From the cell containing the given text, extract its center point as [x, y] coordinate. 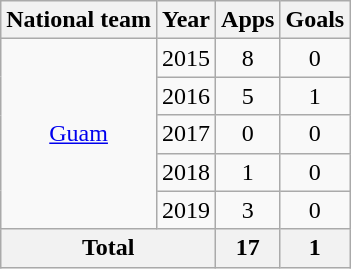
8 [248, 58]
Year [186, 20]
National team [79, 20]
3 [248, 210]
Apps [248, 20]
2017 [186, 134]
2016 [186, 96]
Total [108, 248]
2018 [186, 172]
2015 [186, 58]
5 [248, 96]
2019 [186, 210]
Guam [79, 134]
Goals [315, 20]
17 [248, 248]
